Return the (x, y) coordinate for the center point of the cell that contains the specified text.  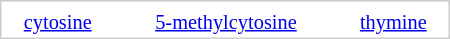
5-methylcytosine (226, 23)
thymine (394, 23)
cytosine (58, 23)
